Provide the [x, y] coordinate of the cell's center where the given text is located.  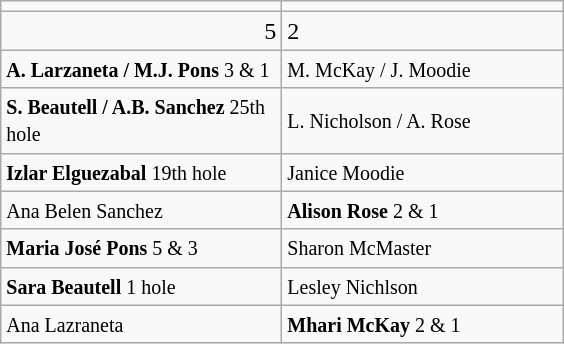
Alison Rose 2 & 1 [422, 210]
5 [142, 31]
Maria José Pons 5 & 3 [142, 248]
Sara Beautell 1 hole [142, 286]
Janice Moodie [422, 172]
M. McKay / J. Moodie [422, 69]
S. Beautell / A.B. Sanchez 25th hole [142, 120]
Ana Belen Sanchez [142, 210]
Sharon McMaster [422, 248]
Izlar Elguezabal 19th hole [142, 172]
L. Nicholson / A. Rose [422, 120]
Mhari McKay 2 & 1 [422, 324]
Lesley Nichlson [422, 286]
A. Larzaneta / M.J. Pons 3 & 1 [142, 69]
Ana Lazraneta [142, 324]
2 [422, 31]
